Output the (x, y) coordinate of the center of the cell containing the given text.  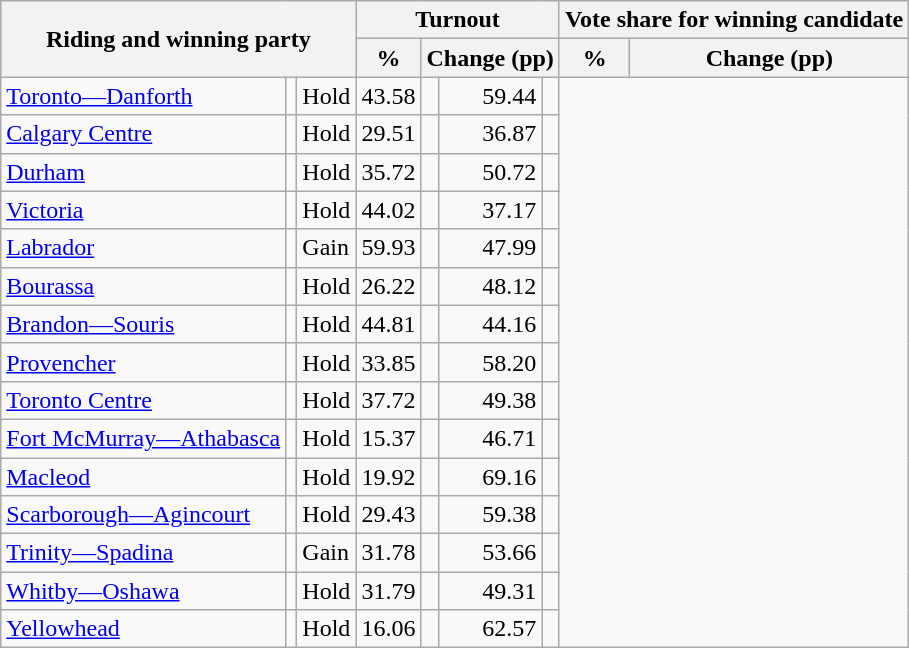
35.72 (388, 172)
Toronto—Danforth (144, 96)
36.87 (490, 134)
62.57 (490, 629)
Turnout (458, 20)
Riding and winning party (178, 39)
47.99 (490, 248)
48.12 (490, 286)
53.66 (490, 553)
44.02 (388, 210)
Bourassa (144, 286)
Calgary Centre (144, 134)
Durham (144, 172)
16.06 (388, 629)
19.92 (388, 477)
Victoria (144, 210)
Scarborough—Agincourt (144, 515)
44.81 (388, 324)
Fort McMurray—Athabasca (144, 438)
59.44 (490, 96)
59.93 (388, 248)
Brandon—Souris (144, 324)
31.79 (388, 591)
Provencher (144, 362)
46.71 (490, 438)
26.22 (388, 286)
50.72 (490, 172)
37.17 (490, 210)
Trinity—Spadina (144, 553)
69.16 (490, 477)
15.37 (388, 438)
Yellowhead (144, 629)
29.43 (388, 515)
33.85 (388, 362)
Vote share for winning candidate (734, 20)
43.58 (388, 96)
59.38 (490, 515)
Macleod (144, 477)
49.31 (490, 591)
49.38 (490, 400)
Whitby—Oshawa (144, 591)
37.72 (388, 400)
44.16 (490, 324)
Labrador (144, 248)
31.78 (388, 553)
58.20 (490, 362)
29.51 (388, 134)
Toronto Centre (144, 400)
